Scan for the cell matching the given text and deliver its (X, Y) coordinate at center. 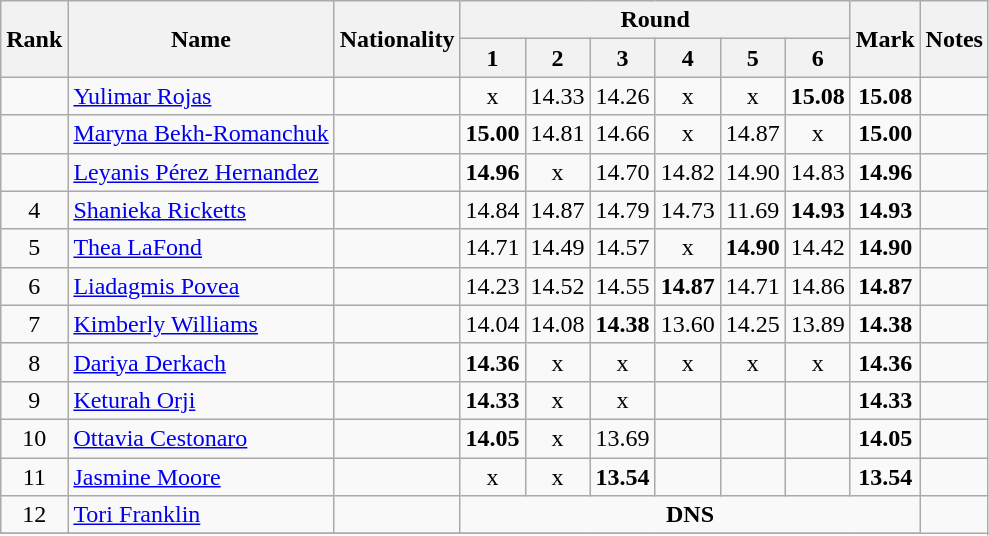
1 (492, 58)
14.79 (622, 210)
11 (34, 477)
Kimberly Williams (201, 324)
8 (34, 362)
Nationality (397, 39)
7 (34, 324)
Rank (34, 39)
14.86 (818, 286)
Maryna Bekh-Romanchuk (201, 134)
14.08 (558, 324)
14.81 (558, 134)
Yulimar Rojas (201, 96)
14.49 (558, 248)
14.04 (492, 324)
14.83 (818, 172)
Round (655, 20)
Name (201, 39)
Thea LaFond (201, 248)
14.23 (492, 286)
13.69 (622, 438)
10 (34, 438)
14.73 (688, 210)
Liadagmis Povea (201, 286)
12 (34, 515)
14.84 (492, 210)
Mark (885, 39)
11.69 (752, 210)
Shanieka Ricketts (201, 210)
Leyanis Pérez Hernandez (201, 172)
13.60 (688, 324)
13.89 (818, 324)
3 (622, 58)
14.25 (752, 324)
Notes (954, 39)
14.82 (688, 172)
DNS (690, 515)
14.57 (622, 248)
Jasmine Moore (201, 477)
14.42 (818, 248)
Tori Franklin (201, 515)
Ottavia Cestonaro (201, 438)
14.66 (622, 134)
14.52 (558, 286)
14.26 (622, 96)
14.70 (622, 172)
Dariya Derkach (201, 362)
Keturah Orji (201, 400)
9 (34, 400)
2 (558, 58)
14.55 (622, 286)
